Locate the cell with the specified text and output its [x, y] center coordinate. 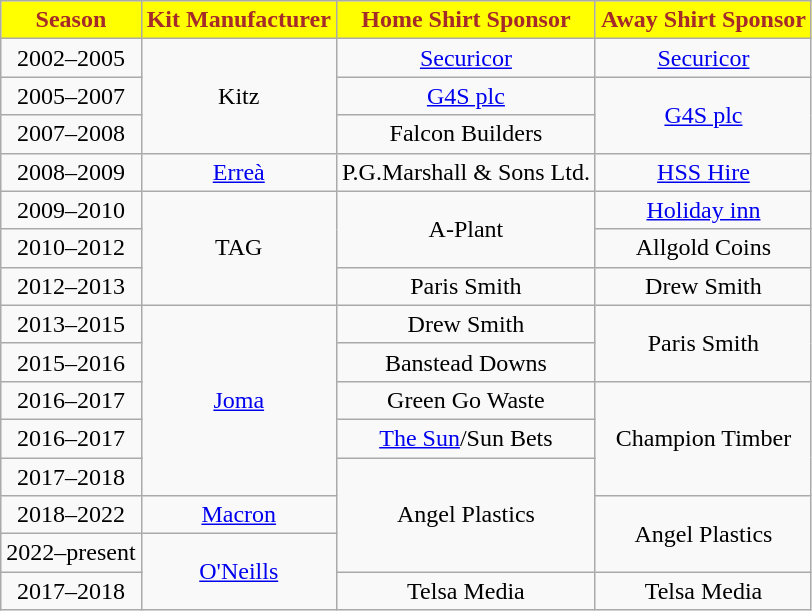
Champion Timber [703, 438]
2009–2010 [71, 210]
A-Plant [466, 229]
Banstead Downs [466, 362]
Season [71, 20]
2018–2022 [71, 515]
2012–2013 [71, 286]
Erreà [238, 172]
Holiday inn [703, 210]
2007–2008 [71, 134]
2010–2012 [71, 248]
TAG [238, 248]
Kit Manufacturer [238, 20]
2008–2009 [71, 172]
HSS Hire [703, 172]
Green Go Waste [466, 400]
2022–present [71, 553]
Allgold Coins [703, 248]
The Sun/Sun Bets [466, 438]
Joma [238, 400]
Kitz [238, 96]
Away Shirt Sponsor [703, 20]
Macron [238, 515]
P.G.Marshall & Sons Ltd. [466, 172]
O'Neills [238, 572]
Home Shirt Sponsor [466, 20]
2013–2015 [71, 324]
2005–2007 [71, 96]
2015–2016 [71, 362]
2002–2005 [71, 58]
Falcon Builders [466, 134]
